Extract the (X, Y) coordinate from the center of the cell holding the provided text.  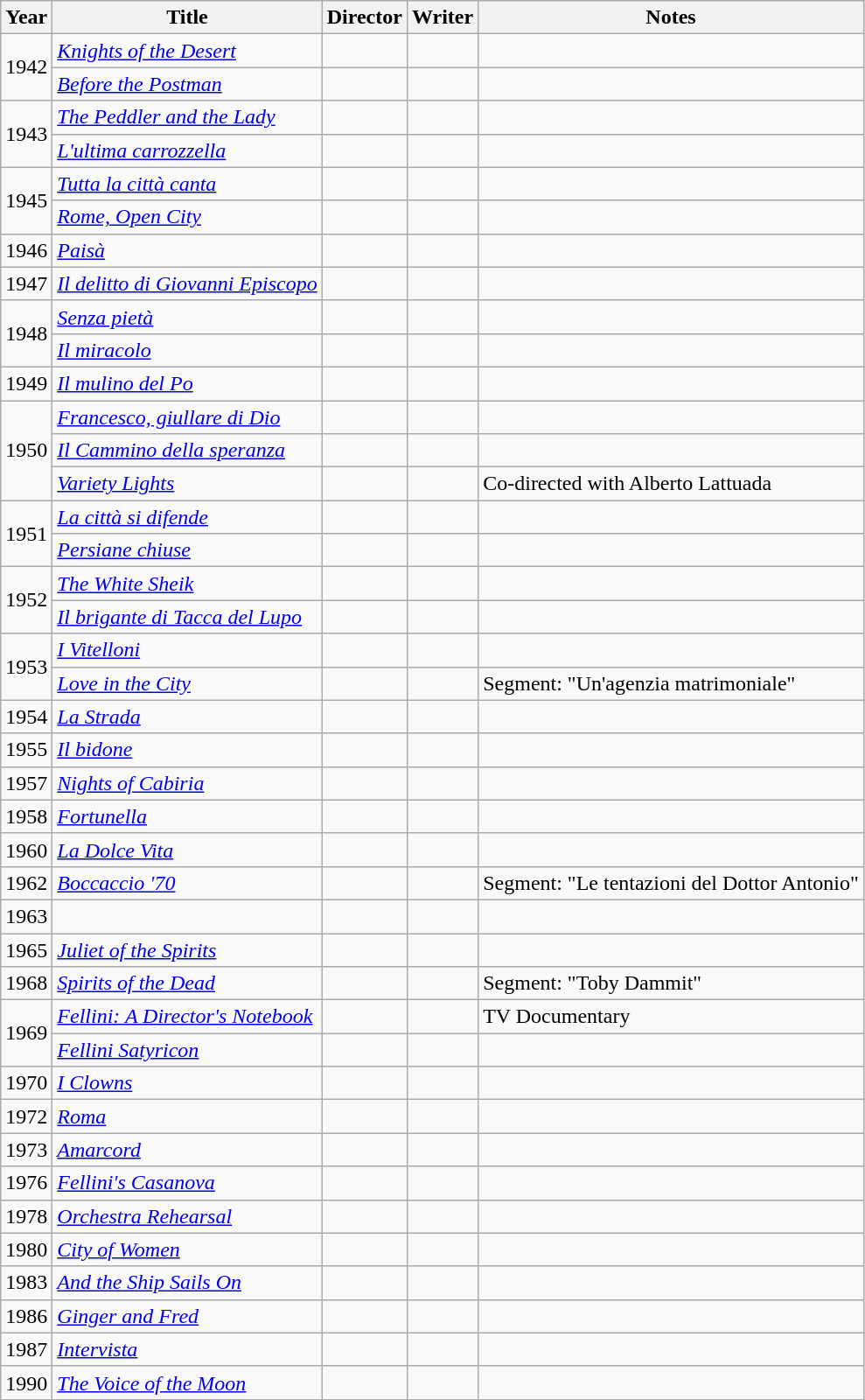
La Dolce Vita (187, 850)
Amarcord (187, 1150)
The White Sheik (187, 584)
1943 (26, 134)
Love in the City (187, 683)
Segment: "Un'agenzia matrimoniale" (672, 683)
1983 (26, 1283)
1946 (26, 250)
Director (364, 17)
Boccaccio '70 (187, 883)
1976 (26, 1183)
Orchestra Rehearsal (187, 1216)
1969 (26, 1033)
Juliet of the Spirits (187, 949)
1990 (26, 1382)
Fellini's Casanova (187, 1183)
Title (187, 17)
1954 (26, 717)
Fellini: A Director's Notebook (187, 1017)
1980 (26, 1249)
1962 (26, 883)
Fellini Satyricon (187, 1050)
Knights of the Desert (187, 51)
1953 (26, 667)
Segment: "Toby Dammit" (672, 983)
1978 (26, 1216)
City of Women (187, 1249)
1947 (26, 283)
Notes (672, 17)
TV Documentary (672, 1017)
1965 (26, 949)
Nights of Cabiria (187, 783)
Fortunella (187, 816)
Francesco, giullare di Dio (187, 417)
Roma (187, 1116)
1968 (26, 983)
Spirits of the Dead (187, 983)
La Strada (187, 717)
Co-directed with Alberto Lattuada (672, 484)
1986 (26, 1316)
Segment: "Le tentazioni del Dottor Antonio" (672, 883)
1958 (26, 816)
Persiane chiuse (187, 550)
La città si difende (187, 517)
L'ultima carrozzella (187, 150)
Il delitto di Giovanni Episcopo (187, 283)
Rome, Open City (187, 217)
1970 (26, 1083)
Senza pietà (187, 317)
Il mulino del Po (187, 383)
Paisà (187, 250)
Il bidone (187, 750)
1957 (26, 783)
I Vitelloni (187, 650)
1955 (26, 750)
1949 (26, 383)
Intervista (187, 1349)
1950 (26, 451)
1942 (26, 67)
Ginger and Fred (187, 1316)
I Clowns (187, 1083)
Il brigante di Tacca del Lupo (187, 617)
The Peddler and the Lady (187, 117)
1987 (26, 1349)
Tutta la città canta (187, 184)
Variety Lights (187, 484)
1948 (26, 333)
1973 (26, 1150)
1963 (26, 916)
1951 (26, 534)
Il miracolo (187, 350)
1960 (26, 850)
Il Cammino della speranza (187, 451)
Before the Postman (187, 84)
1952 (26, 600)
The Voice of the Moon (187, 1382)
Writer (443, 17)
Year (26, 17)
1945 (26, 200)
And the Ship Sails On (187, 1283)
1972 (26, 1116)
